Capture the cell that displays the provided text and extract its [X, Y] central coordinate. 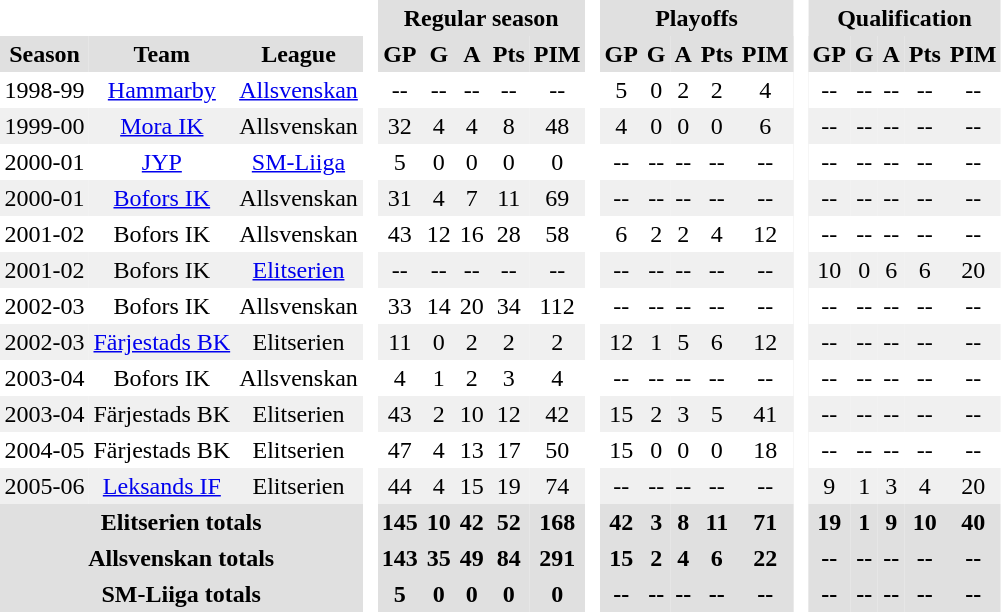
33 [400, 306]
2004-05 [44, 450]
Season [44, 54]
22 [765, 558]
71 [765, 522]
Playoffs [696, 18]
143 [400, 558]
28 [508, 234]
Qualification [904, 18]
13 [472, 450]
74 [557, 486]
Regular season [481, 18]
2005-06 [44, 486]
34 [508, 306]
League [299, 54]
49 [472, 558]
16 [472, 234]
44 [400, 486]
145 [400, 522]
32 [400, 126]
291 [557, 558]
Elitserien totals [181, 522]
Team [162, 54]
168 [557, 522]
JYP [162, 162]
14 [438, 306]
1998-99 [44, 90]
50 [557, 450]
47 [400, 450]
31 [400, 198]
Hammarby [162, 90]
48 [557, 126]
Mora IK [162, 126]
52 [508, 522]
35 [438, 558]
SM-Liiga [299, 162]
7 [472, 198]
Allsvenskan totals [181, 558]
Leksands IF [162, 486]
40 [973, 522]
58 [557, 234]
41 [765, 414]
17 [508, 450]
84 [508, 558]
112 [557, 306]
69 [557, 198]
SM-Liiga totals [181, 594]
18 [765, 450]
1999-00 [44, 126]
